Find where the given text appears and provide that cell's center as [x, y] coordinate. 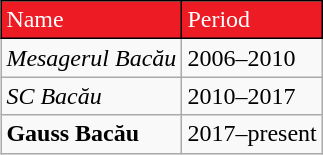
SC Bacău [92, 96]
2017–present [252, 134]
Mesagerul Bacău [92, 58]
Name [92, 20]
2010–2017 [252, 96]
Gauss Bacău [92, 134]
Period [252, 20]
2006–2010 [252, 58]
